For the text-containing cell, return its midpoint in [x, y] coordinate format. 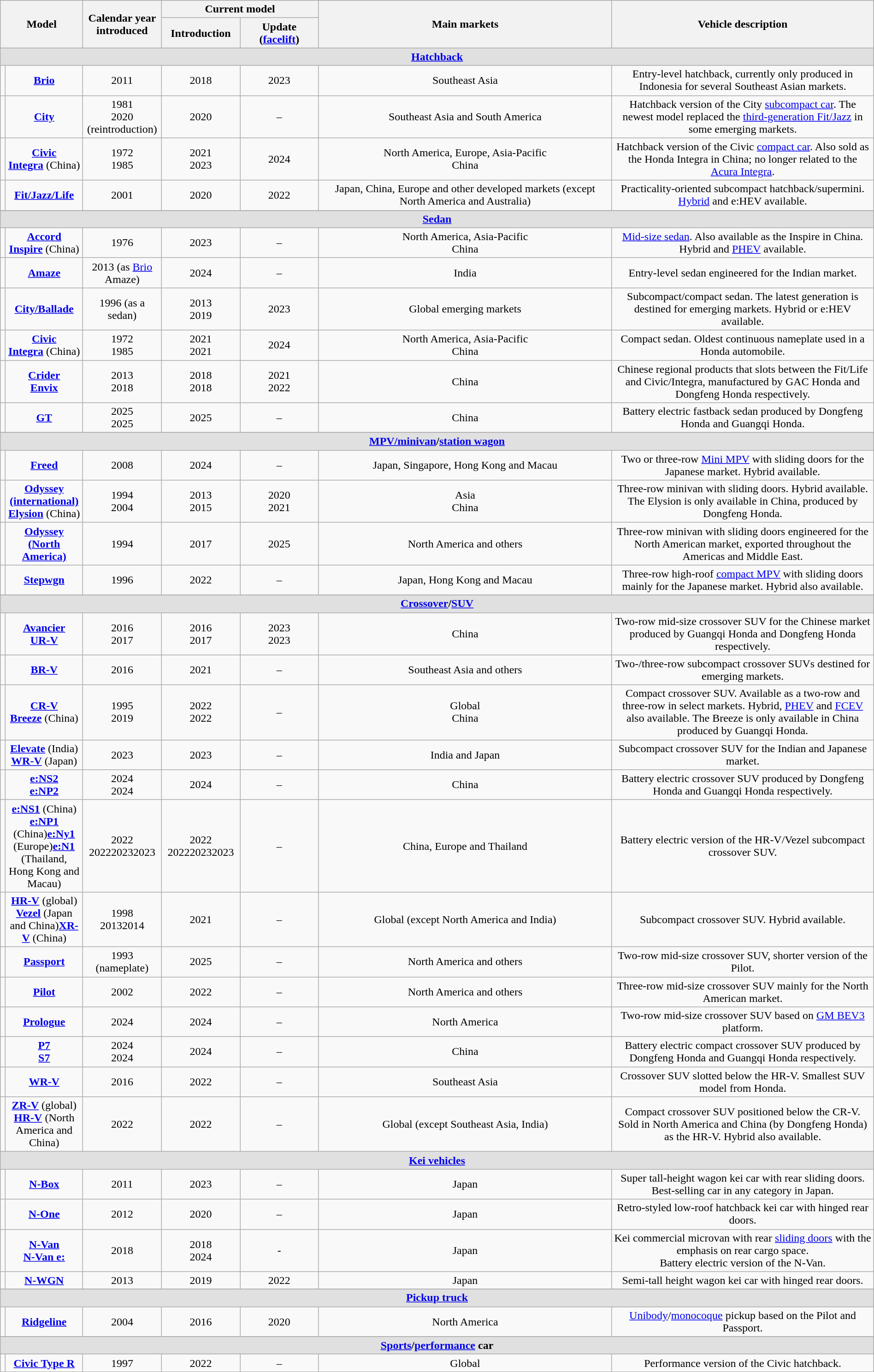
Passport [44, 961]
Civic Type R [44, 1363]
20212023 [201, 159]
Fit/Jazz/Life [44, 195]
1996 (as a sedan) [122, 309]
GT [44, 418]
Global emerging markets [465, 309]
Battery electric fastback sedan produced by Dongfeng Honda and Guangqi Honda. [743, 418]
- [279, 1250]
20182018 [201, 382]
Three-row mid-size crossover SUV mainly for the North American market. [743, 992]
e:NS1 (China)e:NP1 (China)e:Ny1 (Europe)e:N1 (Thailand, Hong Kong and Macau) [44, 846]
2012 [122, 1214]
Odyssey (international)Elysion (China) [44, 501]
199820132014 [122, 919]
20202021 [279, 501]
ZR-V (global)HR-V (North America and China) [44, 1125]
19942004 [122, 501]
WR-V [44, 1082]
Pickup truck [437, 1298]
19812020 (reintroduction) [122, 117]
Global [465, 1363]
Ridgeline [44, 1322]
Entry-level sedan engineered for the Indian market. [743, 273]
2001 [122, 195]
Current model [240, 9]
CriderEnvix [44, 382]
20212021 [201, 345]
North America, Europe, Asia-PacificChina [465, 159]
Three-row high-roof compact MPV with sliding doors mainly for the Japanese market. Hybrid also available. [743, 580]
Brio [44, 80]
20132018 [122, 382]
Subcompact crossover SUV for the Indian and Japanese market. [743, 755]
1976 [122, 242]
MPV/minivan/station wagon [437, 442]
Two-row mid-size crossover SUV for the Chinese market produced by Guangqi Honda and Dongfeng Honda respectively. [743, 634]
1993 (nameplate) [122, 961]
Battery electric compact crossover SUV produced by Dongfeng Honda and Guangqi Honda respectively. [743, 1052]
Elevate (India)WR-V (Japan) [44, 755]
Unibody/monocoque pickup based on the Pilot and Passport. [743, 1322]
GlobalChina [465, 712]
Mid-size sedan. Also available as the Inspire in China. Hybrid and PHEV available. [743, 242]
Practicality-oriented subcompact hatchback/supermini. Hybrid and e:HEV available. [743, 195]
Japan, Singapore, Hong Kong and Macau [465, 465]
Chinese regional products that slots between the Fit/Life and Civic/Integra, manufactured by GAC Honda and Dongfeng Honda respectively. [743, 382]
Subcompact crossover SUV. Hybrid available. [743, 919]
1994 [122, 544]
Update (facelift) [279, 33]
BR-V [44, 670]
Battery electric crossover SUV produced by Dongfeng Honda and Guangqi Honda respectively. [743, 784]
20252025 [122, 418]
City/Ballade [44, 309]
e:NS2e:NP2 [44, 784]
Kei commercial microvan with rear sliding doors with the emphasis on rear cargo space.Battery electric version of the N-Van. [743, 1250]
Model [41, 24]
Hatchback version of the City subcompact car. The newest model replaced the third-generation Fit/Jazz in some emerging markets. [743, 117]
Semi-tall height wagon kei car with hinged rear doors. [743, 1280]
Stepwgn [44, 580]
India and Japan [465, 755]
Two-row mid-size crossover SUV based on GM BEV3 platform. [743, 1022]
Battery electric version of the HR-V/Vezel subcompact crossover SUV. [743, 846]
20132015 [201, 501]
N-One [44, 1214]
Kei vehicles [437, 1160]
Prologue [44, 1022]
Japan, China, Europe and other developed markets (except North America and Australia) [465, 195]
N-VanN-Van e: [44, 1250]
AccordInspire (China) [44, 242]
CR-VBreeze (China) [44, 712]
Vehicle description [743, 24]
20212022 [279, 382]
2017 [201, 544]
HR-V (global)Vezel (Japan and China)XR-V (China) [44, 919]
China, Europe and Thailand [465, 846]
Three-row minivan with sliding doors engineered for the North American market, exported throughout the Americas and Middle East. [743, 544]
AsiaChina [465, 501]
Sedan [437, 219]
Main markets [465, 24]
Odyssey (North America) [44, 544]
2013 [122, 1280]
1996 [122, 580]
Freed [44, 465]
City [44, 117]
Southeast Asia and South America [465, 117]
Southeast Asia and others [465, 670]
Hatchback [437, 57]
Crossover/SUV [437, 604]
AvancierUR-V [44, 634]
Two-/three-row subcompact crossover SUVs destined for emerging markets. [743, 670]
Entry-level hatchback, currently only produced in Indonesia for several Southeast Asian markets. [743, 80]
Super tall-height wagon kei car with rear sliding doors. Best-selling car in any category in Japan. [743, 1184]
20182024 [201, 1250]
Introduction [201, 33]
Sports/performance car [437, 1345]
Global (except Southeast Asia, India) [465, 1125]
Hatchback version of the Civic compact car. Also sold as the Honda Integra in China; no longer related to the Acura Integra. [743, 159]
2019 [201, 1280]
20132019 [201, 309]
1997 [122, 1363]
2002 [122, 992]
Pilot [44, 992]
2013 (as Brio Amaze) [122, 273]
Subcompact/compact sedan. The latest generation is destined for emerging markets. Hybrid or e:HEV available. [743, 309]
India [465, 273]
Global (except North America and India) [465, 919]
20222022 [201, 712]
Three-row minivan with sliding doors. Hybrid available. The Elysion is only available in China, produced by Dongfeng Honda. [743, 501]
Compact crossover SUV positioned below the CR-V. Sold in North America and China (by Dongfeng Honda) as the HR-V. Hybrid also available. [743, 1125]
2004 [122, 1322]
P7S7 [44, 1052]
Two-row mid-size crossover SUV, shorter version of the Pilot. [743, 961]
Compact sedan. Oldest continuous nameplate used in a Honda automobile. [743, 345]
Crossover SUV slotted below the HR-V. Smallest SUV model from Honda. [743, 1082]
N-Box [44, 1184]
Calendar yearintroduced [122, 24]
2008 [122, 465]
20232023 [279, 634]
Retro-styled low-roof hatchback kei car with hinged rear doors. [743, 1214]
19952019 [122, 712]
Amaze [44, 273]
Japan, Hong Kong and Macau [465, 580]
Performance version of the Civic hatchback. [743, 1363]
N-WGN [44, 1280]
Two or three-row Mini MPV with sliding doors for the Japanese market. Hybrid available. [743, 465]
